Provide the (X, Y) coordinate of the cell's center where the given text is located.  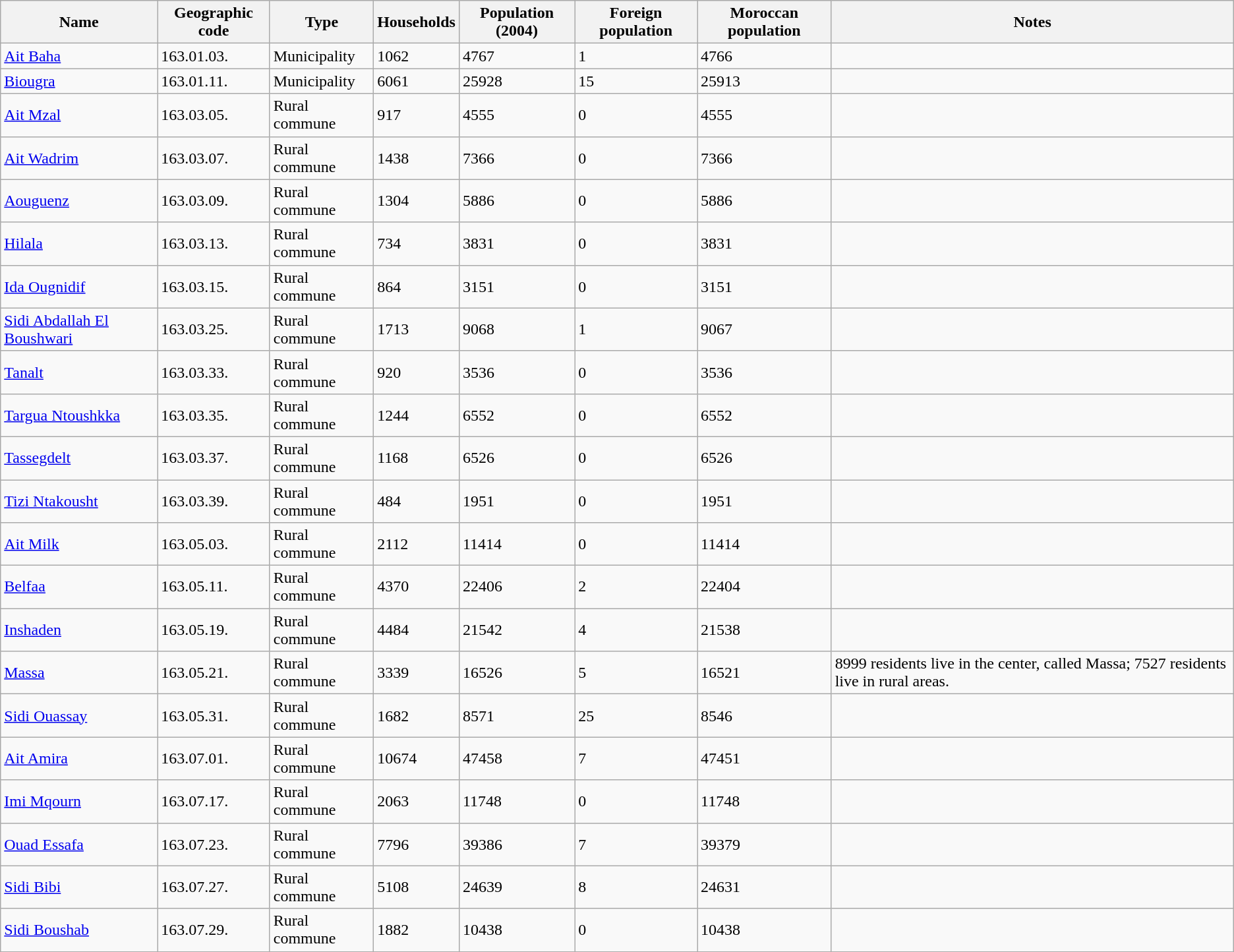
15 (636, 81)
864 (417, 286)
Ait Wadrim (79, 158)
163.03.05. (214, 115)
Ait Amira (79, 758)
9068 (517, 330)
21538 (765, 630)
Households (417, 22)
2112 (417, 545)
4766 (765, 56)
22404 (765, 587)
163.03.13. (214, 244)
3339 (417, 672)
Ida Ougnidif (79, 286)
163.05.03. (214, 545)
Targua Ntoushkka (79, 415)
Belfaa (79, 587)
6061 (417, 81)
163.01.03. (214, 56)
39386 (517, 844)
163.03.33. (214, 372)
1244 (417, 415)
25 (636, 716)
163.03.25. (214, 330)
Ait Mzal (79, 115)
Ait Milk (79, 545)
Geographic code (214, 22)
Ait Baha (79, 56)
163.03.15. (214, 286)
163.07.23. (214, 844)
Aouguenz (79, 200)
Sidi Bibi (79, 887)
917 (417, 115)
163.05.31. (214, 716)
25913 (765, 81)
163.03.37. (214, 458)
8 (636, 887)
8571 (517, 716)
Moroccan population (765, 22)
163.05.19. (214, 630)
Sidi Boushab (79, 930)
4767 (517, 56)
1682 (417, 716)
21542 (517, 630)
163.03.35. (214, 415)
1438 (417, 158)
Tassegdelt (79, 458)
163.07.17. (214, 802)
39379 (765, 844)
22406 (517, 587)
5108 (417, 887)
24631 (765, 887)
4484 (417, 630)
163.03.09. (214, 200)
Inshaden (79, 630)
163.05.21. (214, 672)
163.07.01. (214, 758)
Name (79, 22)
4370 (417, 587)
16521 (765, 672)
8999 residents live in the center, called Massa; 7527 residents live in rural areas. (1032, 672)
Massa (79, 672)
920 (417, 372)
10674 (417, 758)
25928 (517, 81)
5 (636, 672)
Notes (1032, 22)
734 (417, 244)
1713 (417, 330)
Foreign population (636, 22)
163.05.11. (214, 587)
Hilala (79, 244)
8546 (765, 716)
47451 (765, 758)
163.07.27. (214, 887)
Sidi Abdallah El Boushwari (79, 330)
16526 (517, 672)
163.03.07. (214, 158)
9067 (765, 330)
Population (2004) (517, 22)
163.01.11. (214, 81)
7796 (417, 844)
24639 (517, 887)
Tanalt (79, 372)
Biougra (79, 81)
Ouad Essafa (79, 844)
Imi Mqourn (79, 802)
1168 (417, 458)
47458 (517, 758)
163.07.29. (214, 930)
1062 (417, 56)
2 (636, 587)
4 (636, 630)
Tizi Ntakousht (79, 501)
Sidi Ouassay (79, 716)
1304 (417, 200)
1882 (417, 930)
163.03.39. (214, 501)
484 (417, 501)
2063 (417, 802)
Type (322, 22)
